Return the [X, Y] coordinate for the center point of the cell that contains the specified text.  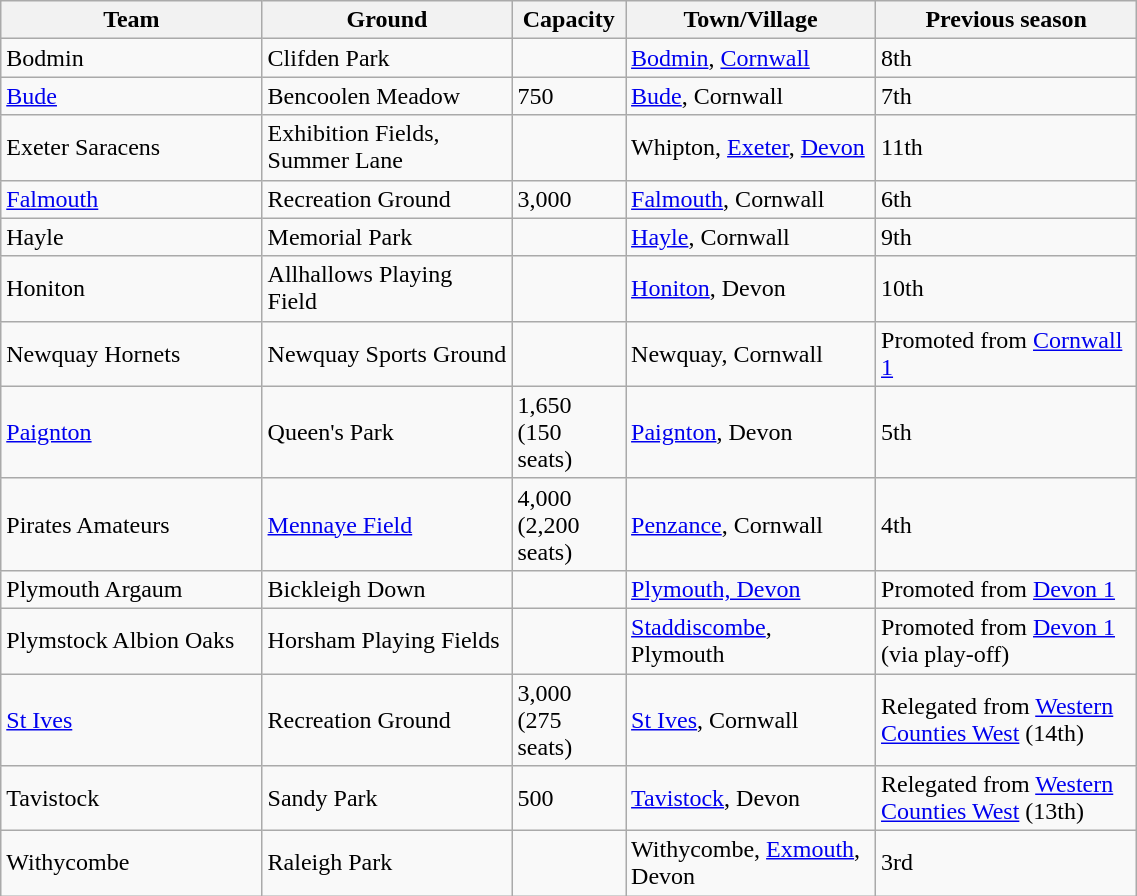
Honiton [132, 288]
Newquay Sports Ground [387, 354]
8th [1006, 58]
Allhallows Playing Field [387, 288]
Relegated from Western Counties West (14th) [1006, 720]
Withycombe, Exmouth, Devon [751, 864]
Previous season [1006, 20]
Promoted from Devon 1 [1006, 589]
Raleigh Park [387, 864]
Paignton, Devon [751, 432]
Withycombe [132, 864]
Newquay, Cornwall [751, 354]
Promoted from Devon 1 (via play-off) [1006, 640]
Pirates Amateurs [132, 524]
Plymouth, Devon [751, 589]
Bude, Cornwall [751, 96]
Promoted from Cornwall 1 [1006, 354]
Exeter Saracens [132, 148]
Penzance, Cornwall [751, 524]
Tavistock, Devon [751, 798]
3,000 [569, 199]
9th [1006, 237]
500 [569, 798]
4th [1006, 524]
Mennaye Field [387, 524]
4,000 (2,200 seats) [569, 524]
Exhibition Fields, Summer Lane [387, 148]
Town/Village [751, 20]
Whipton, Exeter, Devon [751, 148]
Plymstock Albion Oaks [132, 640]
Clifden Park [387, 58]
Honiton, Devon [751, 288]
Bude [132, 96]
Queen's Park [387, 432]
7th [1006, 96]
750 [569, 96]
3rd [1006, 864]
Bickleigh Down [387, 589]
1,650 (150 seats) [569, 432]
Falmouth, Cornwall [751, 199]
Bencoolen Meadow [387, 96]
Capacity [569, 20]
Tavistock [132, 798]
10th [1006, 288]
Ground [387, 20]
5th [1006, 432]
Hayle [132, 237]
Sandy Park [387, 798]
St Ives, Cornwall [751, 720]
St Ives [132, 720]
Paignton [132, 432]
Staddiscombe, Plymouth [751, 640]
3,000 (275 seats) [569, 720]
Plymouth Argaum [132, 589]
Memorial Park [387, 237]
Horsham Playing Fields [387, 640]
Newquay Hornets [132, 354]
Bodmin [132, 58]
Falmouth [132, 199]
11th [1006, 148]
Hayle, Cornwall [751, 237]
Bodmin, Cornwall [751, 58]
Relegated from Western Counties West (13th) [1006, 798]
Team [132, 20]
6th [1006, 199]
